Capture the cell that displays the provided text and extract its [X, Y] central coordinate. 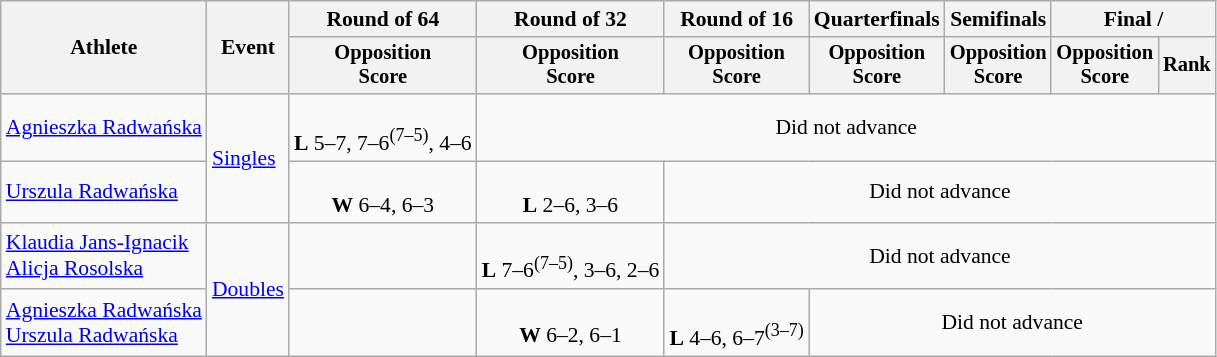
L 5–7, 7–6(7–5), 4–6 [383, 128]
Round of 16 [736, 19]
Round of 32 [571, 19]
Event [248, 48]
W 6–2, 6–1 [571, 322]
Final / [1133, 19]
Semifinals [998, 19]
Quarterfinals [877, 19]
L 4–6, 6–7(3–7) [736, 322]
Doubles [248, 289]
W 6–4, 6–3 [383, 192]
Athlete [104, 48]
Singles [248, 158]
L 7–6(7–5), 3–6, 2–6 [571, 256]
Agnieszka RadwańskaUrszula Radwańska [104, 322]
Agnieszka Radwańska [104, 128]
Rank [1187, 66]
Urszula Radwańska [104, 192]
Round of 64 [383, 19]
Klaudia Jans-IgnacikAlicja Rosolska [104, 256]
L 2–6, 3–6 [571, 192]
